Determine the (x, y) coordinate at the center of the cell enclosing the given text.  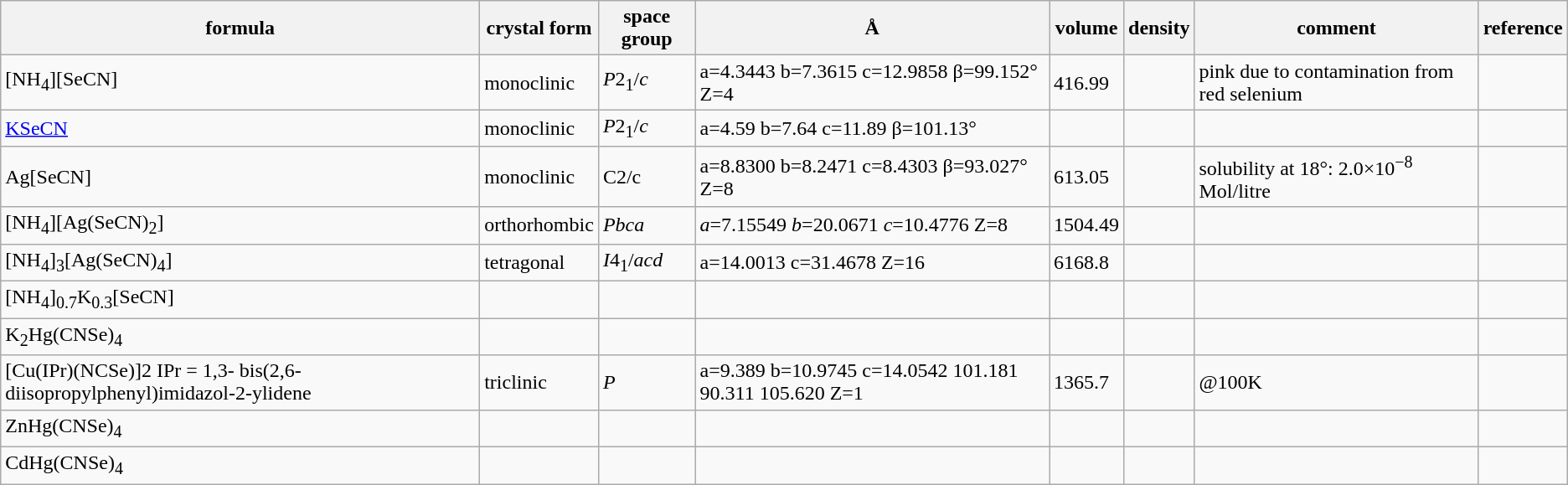
comment (1337, 28)
[NH4][SeCN] (240, 82)
@100K (1337, 382)
I41/acd (647, 262)
KSeCN (240, 128)
a=7.15549 b=20.0671 c=10.4776 Z=8 (872, 225)
orthorhombic (539, 225)
crystal form (539, 28)
a=4.59 b=7.64 c=11.89 β=101.13° (872, 128)
P (647, 382)
triclinic (539, 382)
Pbca (647, 225)
a=4.3443 b=7.3615 c=12.9858 β=99.152° Z=4 (872, 82)
1504.49 (1086, 225)
Ag[SeCN] (240, 177)
K2Hg(CNSe)4 (240, 337)
CdHg(CNSe)4 (240, 466)
pink due to contamination from red selenium (1337, 82)
613.05 (1086, 177)
6168.8 (1086, 262)
C2/c (647, 177)
a=9.389 b=10.9745 c=14.0542 101.181 90.311 105.620 Z=1 (872, 382)
reference (1523, 28)
solubility at 18°: 2.0×10−8 Mol/litre (1337, 177)
[NH4]0.7K0.3[SeCN] (240, 299)
ZnHg(CNSe)4 (240, 428)
416.99 (1086, 82)
formula (240, 28)
[NH4][Ag(SeCN)2] (240, 225)
volume (1086, 28)
space group (647, 28)
density (1159, 28)
a=8.8300 b=8.2471 c=8.4303 β=93.027° Z=8 (872, 177)
1365.7 (1086, 382)
tetragonal (539, 262)
[Cu(IPr)(NCSe)]2 IPr = 1,3- bis(2,6-diisopropylphenyl)imidazol-2-ylidene (240, 382)
Å (872, 28)
[NH4]3[Ag(SeCN)4] (240, 262)
a=14.0013 c=31.4678 Z=16 (872, 262)
